Scan for the cell matching the given text and deliver its [x, y] coordinate at center. 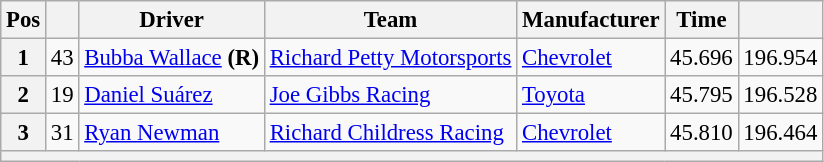
196.464 [780, 133]
31 [62, 133]
Time [702, 20]
3 [24, 133]
Bubba Wallace (R) [172, 58]
Ryan Newman [172, 133]
45.810 [702, 133]
Driver [172, 20]
1 [24, 58]
Pos [24, 20]
196.954 [780, 58]
2 [24, 95]
Manufacturer [591, 20]
43 [62, 58]
19 [62, 95]
Daniel Suárez [172, 95]
Richard Childress Racing [390, 133]
Toyota [591, 95]
Joe Gibbs Racing [390, 95]
Richard Petty Motorsports [390, 58]
Team [390, 20]
45.795 [702, 95]
196.528 [780, 95]
45.696 [702, 58]
